Return the [x, y] coordinate for the center point of the cell that contains the specified text.  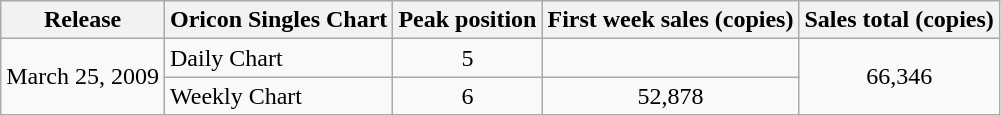
Oricon Singles Chart [278, 20]
Release [83, 20]
Weekly Chart [278, 96]
Daily Chart [278, 58]
Sales total (copies) [899, 20]
Peak position [468, 20]
52,878 [670, 96]
March 25, 2009 [83, 77]
First week sales (copies) [670, 20]
66,346 [899, 77]
5 [468, 58]
6 [468, 96]
